Output the (x, y) coordinate of the center of the cell containing the given text.  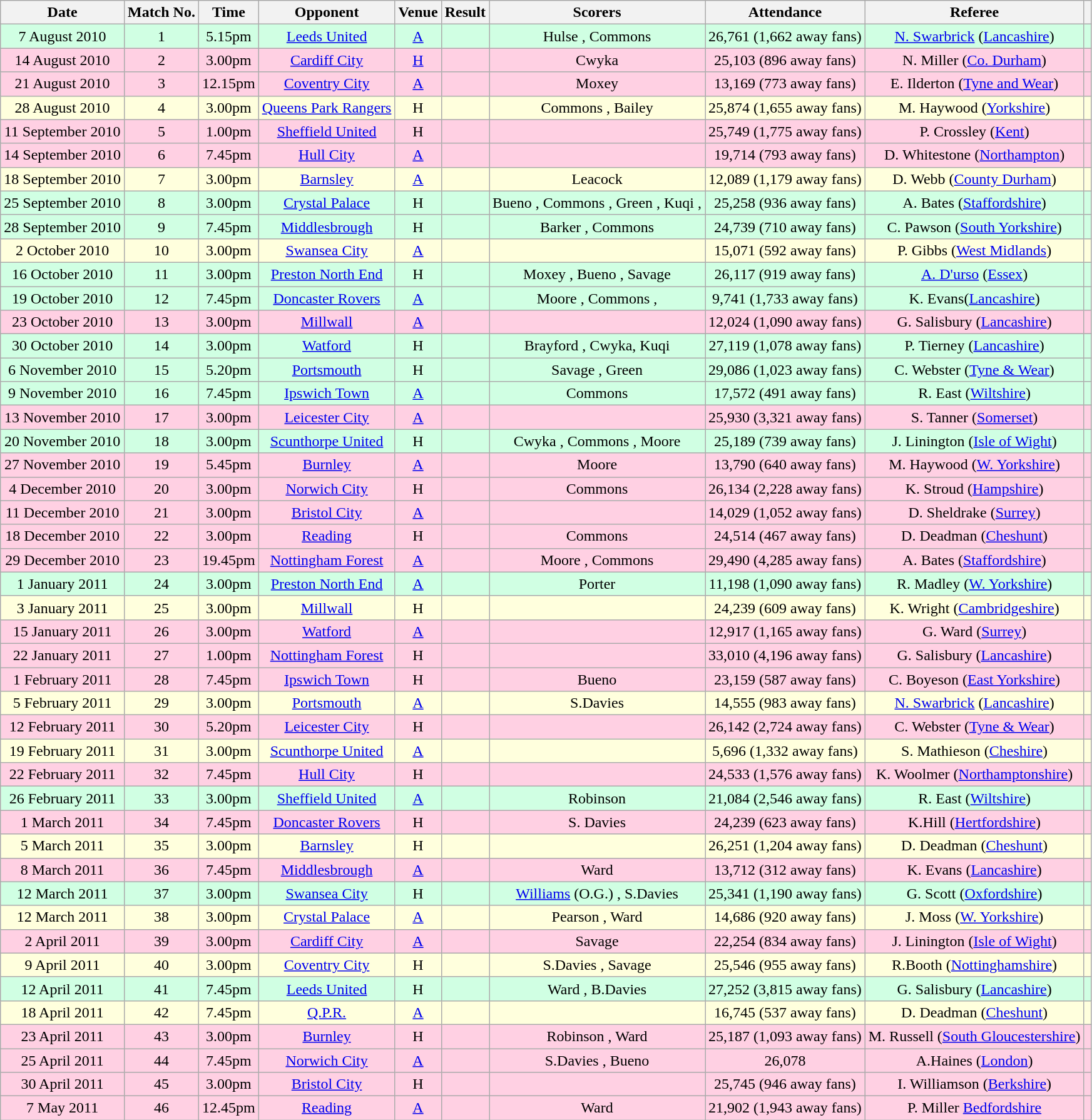
12 April 2011 (63, 989)
28 (161, 679)
S.Davies , Bueno (597, 1061)
25,187 (1,093 away fans) (785, 1036)
25,546 (955 away fans) (785, 965)
30 April 2011 (63, 1084)
26,078 (785, 1061)
M. Haywood (W. Yorkshire) (974, 465)
R. Madley (W. Yorkshire) (974, 584)
C. Pawson (South Yorkshire) (974, 227)
25,189 (739 away fans) (785, 441)
24,533 (1,576 away fans) (785, 775)
S.Davies (597, 703)
33,010 (4,196 away fans) (785, 655)
19 October 2010 (63, 298)
12,024 (1,090 away fans) (785, 322)
29,086 (1,023 away fans) (785, 370)
26 February 2011 (63, 798)
23,159 (587 away fans) (785, 679)
N. Miller (Co. Durham) (974, 60)
39 (161, 941)
29 (161, 703)
17,572 (491 away fans) (785, 394)
25,103 (896 away fans) (785, 60)
7 May 2011 (63, 1108)
12 (161, 298)
14 September 2010 (63, 155)
8 March 2011 (63, 870)
26,134 (2,228 away fans) (785, 489)
25,258 (936 away fans) (785, 203)
M. Russell (South Gloucestershire) (974, 1036)
40 (161, 965)
15 January 2011 (63, 631)
22,254 (834 away fans) (785, 941)
3 January 2011 (63, 608)
20 November 2010 (63, 441)
Savage , Green (597, 370)
1 January 2011 (63, 584)
23 (161, 560)
16,745 (537 away fans) (785, 1012)
D. Sheldrake (Surrey) (974, 512)
26,251 (1,204 away fans) (785, 846)
G. Ward (Surrey) (974, 631)
Referee (974, 13)
1 March 2011 (63, 822)
30 October 2010 (63, 346)
I. Williamson (Berkshire) (974, 1084)
27,119 (1,078 away fans) (785, 346)
5 (161, 131)
27 (161, 655)
9,741 (1,733 away fans) (785, 298)
G. Scott (Oxfordshire) (974, 893)
Opponent (327, 13)
14 August 2010 (63, 60)
A. D'urso (Essex) (974, 274)
28 August 2010 (63, 108)
Hulse , Commons (597, 36)
E. Ilderton (Tyne and Wear) (974, 84)
23 October 2010 (63, 322)
24,739 (710 away fans) (785, 227)
44 (161, 1061)
25,749 (1,775 away fans) (785, 131)
5.15pm (228, 36)
29,490 (4,285 away fans) (785, 560)
11,198 (1,090 away fans) (785, 584)
12.45pm (228, 1108)
19.45pm (228, 560)
19 February 2011 (63, 751)
17 (161, 417)
5,696 (1,332 away fans) (785, 751)
22 January 2011 (63, 655)
2 (161, 60)
11 (161, 274)
Bueno , Commons , Green , Kuqi , (597, 203)
Cwyka (597, 60)
Date (63, 13)
Moxey (597, 84)
4 (161, 108)
Williams (O.G.) , S.Davies (597, 893)
P. Gibbs (West Midlands) (974, 250)
Venue (418, 13)
43 (161, 1036)
37 (161, 893)
26,117 (919 away fans) (785, 274)
31 (161, 751)
14,029 (1,052 away fans) (785, 512)
3 (161, 84)
41 (161, 989)
P. Crossley (Kent) (974, 131)
Moore , Commons , (597, 298)
P. Miller Bedfordshire (974, 1108)
24,239 (623 away fans) (785, 822)
23 April 2011 (63, 1036)
33 (161, 798)
6 (161, 155)
8 (161, 203)
25 (161, 608)
18 (161, 441)
C. Boyeson (East Yorkshire) (974, 679)
30 (161, 727)
24,514 (467 away fans) (785, 536)
5.45pm (228, 465)
25,341 (1,190 away fans) (785, 893)
13,712 (312 away fans) (785, 870)
12,917 (1,165 away fans) (785, 631)
29 December 2010 (63, 560)
P. Tierney (Lancashire) (974, 346)
21,084 (2,546 away fans) (785, 798)
D. Webb (County Durham) (974, 179)
28 September 2010 (63, 227)
26 (161, 631)
22 (161, 536)
38 (161, 917)
21,902 (1,943 away fans) (785, 1108)
25,874 (1,655 away fans) (785, 108)
45 (161, 1084)
Moxey , Bueno , Savage (597, 274)
1 (161, 36)
S. Davies (597, 822)
10 (161, 250)
R.Booth (Nottinghamshire) (974, 965)
9 November 2010 (63, 394)
35 (161, 846)
D. Whitestone (Northampton) (974, 155)
Cwyka , Commons , Moore (597, 441)
13,790 (640 away fans) (785, 465)
Brayford , Cwyka, Kuqi (597, 346)
34 (161, 822)
15,071 (592 away fans) (785, 250)
Moore (597, 465)
24,239 (609 away fans) (785, 608)
1 February 2011 (63, 679)
15 (161, 370)
18 September 2010 (63, 179)
M. Haywood (Yorkshire) (974, 108)
16 (161, 394)
25 September 2010 (63, 203)
Time (228, 13)
Q.P.R. (327, 1012)
A.Haines (London) (974, 1061)
11 December 2010 (63, 512)
25 April 2011 (63, 1061)
12,089 (1,179 away fans) (785, 179)
7 (161, 179)
42 (161, 1012)
5 March 2011 (63, 846)
13 (161, 322)
Commons , Bailey (597, 108)
2 April 2011 (63, 941)
12 February 2011 (63, 727)
Bueno (597, 679)
6 November 2010 (63, 370)
24 (161, 584)
Queens Park Rangers (327, 108)
K. Wright (Cambridgeshire) (974, 608)
21 August 2010 (63, 84)
14,686 (920 away fans) (785, 917)
K. Woolmer (Northamptonshire) (974, 775)
9 April 2011 (63, 965)
K.Hill (Hertfordshire) (974, 822)
14,555 (983 away fans) (785, 703)
18 April 2011 (63, 1012)
Pearson , Ward (597, 917)
Porter (597, 584)
Robinson , Ward (597, 1036)
Result (465, 13)
9 (161, 227)
27 November 2010 (63, 465)
J. Moss (W. Yorkshire) (974, 917)
11 September 2010 (63, 131)
S.Davies , Savage (597, 965)
K. Stroud (Hampshire) (974, 489)
19,714 (793 away fans) (785, 155)
46 (161, 1108)
13 November 2010 (63, 417)
36 (161, 870)
Match No. (161, 13)
20 (161, 489)
S. Tanner (Somerset) (974, 417)
13,169 (773 away fans) (785, 84)
27,252 (3,815 away fans) (785, 989)
Savage (597, 941)
2 October 2010 (63, 250)
25,930 (3,321 away fans) (785, 417)
Moore , Commons (597, 560)
14 (161, 346)
25,745 (946 away fans) (785, 1084)
Attendance (785, 13)
Leacock (597, 179)
Scorers (597, 13)
18 December 2010 (63, 536)
16 October 2010 (63, 274)
26,761 (1,662 away fans) (785, 36)
Ward , B.Davies (597, 989)
7 August 2010 (63, 36)
32 (161, 775)
26,142 (2,724 away fans) (785, 727)
12.15pm (228, 84)
S. Mathieson (Cheshire) (974, 751)
5 February 2011 (63, 703)
22 February 2011 (63, 775)
Barker , Commons (597, 227)
4 December 2010 (63, 489)
19 (161, 465)
K. Evans(Lancashire) (974, 298)
Robinson (597, 798)
21 (161, 512)
K. Evans (Lancashire) (974, 870)
